Output the [X, Y] coordinate of the center of the cell containing the given text.  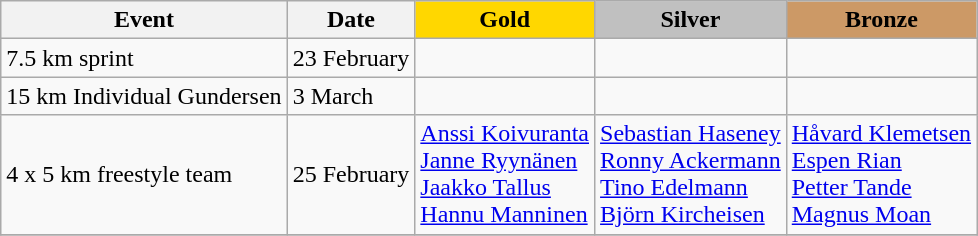
23 February [351, 58]
15 km Individual Gundersen [144, 96]
Bronze [881, 20]
Date [351, 20]
Event [144, 20]
Gold [505, 20]
Håvard KlemetsenEspen RianPetter TandeMagnus Moan [881, 174]
7.5 km sprint [144, 58]
3 March [351, 96]
4 x 5 km freestyle team [144, 174]
Anssi KoivurantaJanne RyynänenJaakko TallusHannu Manninen [505, 174]
Sebastian HaseneyRonny AckermannTino EdelmannBjörn Kircheisen [691, 174]
Silver [691, 20]
25 February [351, 174]
